Determine the (x, y) coordinate at the center of the cell enclosing the given text.  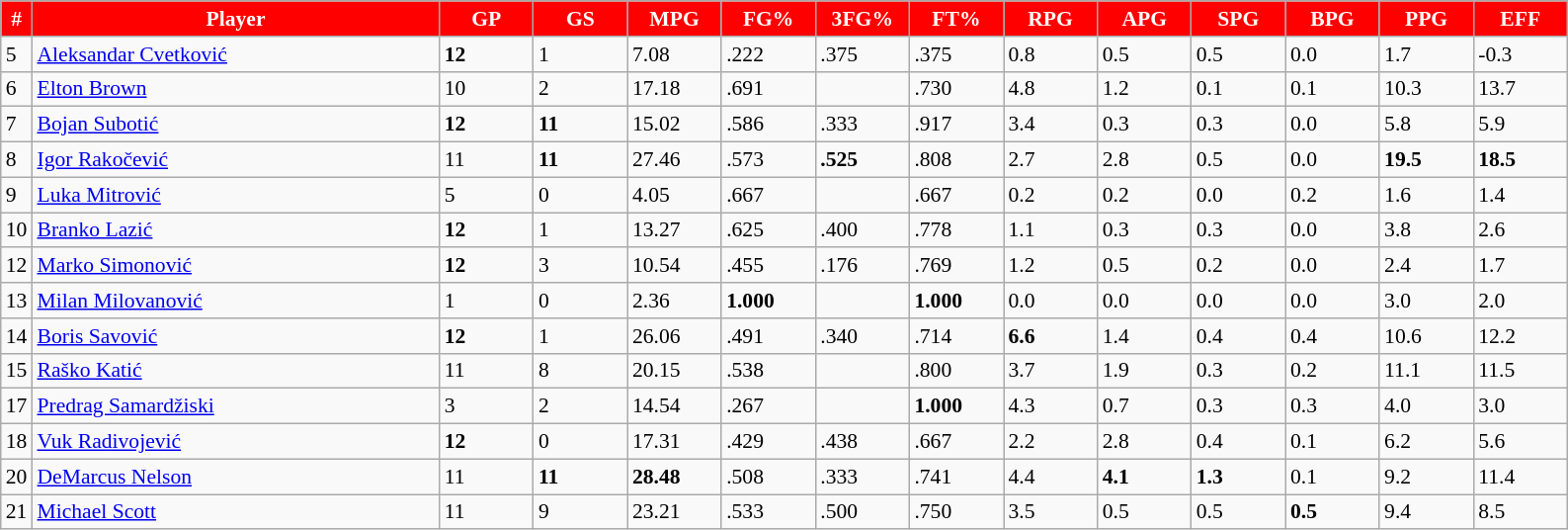
4.8 (1051, 89)
Branko Lazić (235, 230)
5.6 (1520, 442)
19.5 (1427, 160)
.222 (769, 54)
.267 (769, 406)
13.27 (674, 230)
27.46 (674, 160)
.586 (769, 125)
.491 (769, 336)
.625 (769, 230)
Raško Katić (235, 371)
.508 (769, 477)
1.3 (1239, 477)
2.6 (1520, 230)
2.2 (1051, 442)
3.4 (1051, 125)
3.8 (1427, 230)
4.4 (1051, 477)
17 (17, 406)
.573 (769, 160)
21 (17, 512)
18 (17, 442)
1.9 (1144, 371)
11.4 (1520, 477)
Michael Scott (235, 512)
17.31 (674, 442)
.714 (956, 336)
3.5 (1051, 512)
6.6 (1051, 336)
APG (1144, 19)
Player (235, 19)
RPG (1051, 19)
.808 (956, 160)
23.21 (674, 512)
10.54 (674, 266)
.429 (769, 442)
.500 (862, 512)
1.1 (1051, 230)
Igor Rakočević (235, 160)
12.2 (1520, 336)
.750 (956, 512)
11.1 (1427, 371)
Elton Brown (235, 89)
Vuk Radivojević (235, 442)
7.08 (674, 54)
4.0 (1427, 406)
10.6 (1427, 336)
Luka Mitrović (235, 195)
14 (17, 336)
.800 (956, 371)
# (17, 19)
20 (17, 477)
3.7 (1051, 371)
4.05 (674, 195)
17.18 (674, 89)
SPG (1239, 19)
.730 (956, 89)
FT% (956, 19)
.340 (862, 336)
.917 (956, 125)
6.2 (1427, 442)
Aleksandar Cvetković (235, 54)
GS (581, 19)
18.5 (1520, 160)
6 (17, 89)
.525 (862, 160)
.455 (769, 266)
15.02 (674, 125)
9.4 (1427, 512)
.176 (862, 266)
Bojan Subotić (235, 125)
MPG (674, 19)
.769 (956, 266)
2.36 (674, 301)
26.06 (674, 336)
FG% (769, 19)
Marko Simonović (235, 266)
20.15 (674, 371)
-0.3 (1520, 54)
EFF (1520, 19)
5.8 (1427, 125)
GP (486, 19)
.741 (956, 477)
.438 (862, 442)
4.1 (1144, 477)
28.48 (674, 477)
0.7 (1144, 406)
3FG% (862, 19)
PPG (1427, 19)
11.5 (1520, 371)
13 (17, 301)
8.5 (1520, 512)
15 (17, 371)
10.3 (1427, 89)
.691 (769, 89)
2.4 (1427, 266)
5.9 (1520, 125)
.533 (769, 512)
2.0 (1520, 301)
Predrag Samardžiski (235, 406)
BPG (1332, 19)
.538 (769, 371)
4.3 (1051, 406)
DeMarcus Nelson (235, 477)
.400 (862, 230)
1.6 (1427, 195)
Milan Milovanović (235, 301)
0.8 (1051, 54)
.778 (956, 230)
2.7 (1051, 160)
7 (17, 125)
9.2 (1427, 477)
13.7 (1520, 89)
Boris Savović (235, 336)
14.54 (674, 406)
